From the cell containing the given text, extract its center point as [x, y] coordinate. 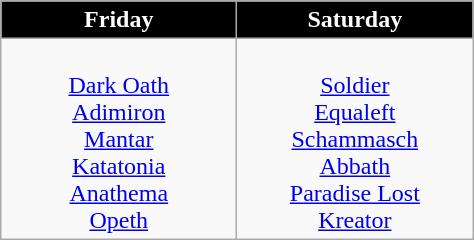
Soldier Equaleft Schammasch Abbath Paradise Lost Kreator [355, 139]
Dark Oath Adimiron Mantar Katatonia Anathema Opeth [119, 139]
Friday [119, 20]
Saturday [355, 20]
